Extract the [X, Y] coordinate from the center of the cell holding the provided text.  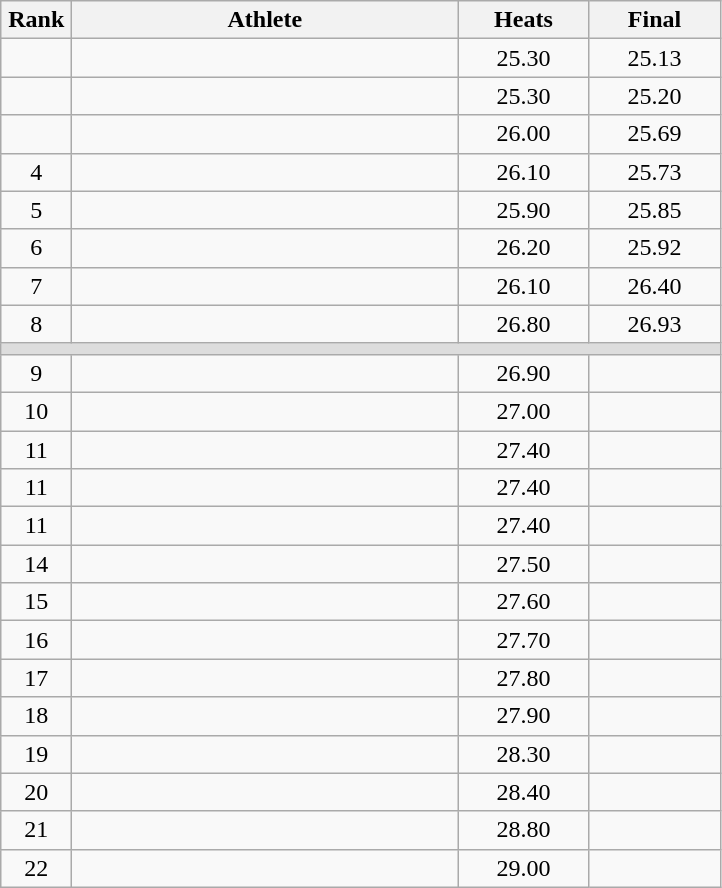
20 [36, 792]
15 [36, 602]
10 [36, 411]
25.13 [654, 58]
26.20 [524, 248]
6 [36, 248]
17 [36, 678]
26.40 [654, 286]
25.90 [524, 210]
22 [36, 868]
9 [36, 373]
27.80 [524, 678]
28.80 [524, 830]
19 [36, 754]
Final [654, 20]
16 [36, 640]
26.80 [524, 324]
26.00 [524, 134]
21 [36, 830]
28.30 [524, 754]
27.00 [524, 411]
18 [36, 716]
27.50 [524, 564]
29.00 [524, 868]
25.69 [654, 134]
Heats [524, 20]
7 [36, 286]
Rank [36, 20]
8 [36, 324]
Athlete [265, 20]
25.85 [654, 210]
14 [36, 564]
27.60 [524, 602]
4 [36, 172]
28.40 [524, 792]
25.73 [654, 172]
26.93 [654, 324]
27.70 [524, 640]
25.92 [654, 248]
25.20 [654, 96]
5 [36, 210]
27.90 [524, 716]
26.90 [524, 373]
